Capture the cell that displays the provided text and extract its [X, Y] central coordinate. 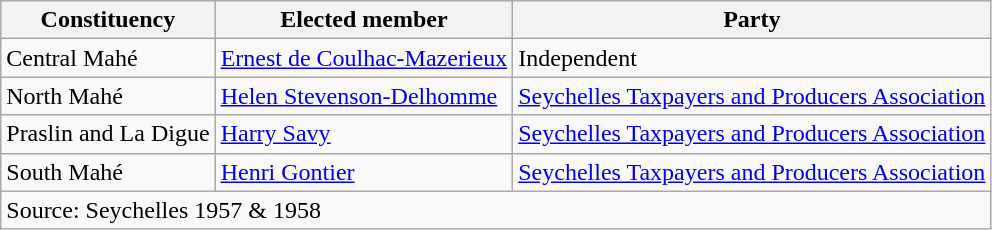
South Mahé [108, 172]
Ernest de Coulhac-Mazerieux [364, 58]
Party [752, 20]
Constituency [108, 20]
Source: Seychelles 1957 & 1958 [496, 210]
Helen Stevenson-Delhomme [364, 96]
Henri Gontier [364, 172]
Harry Savy [364, 134]
Central Mahé [108, 58]
Elected member [364, 20]
North Mahé [108, 96]
Independent [752, 58]
Praslin and La Digue [108, 134]
